Provide the (X, Y) coordinate of the cell's center where the given text is located.  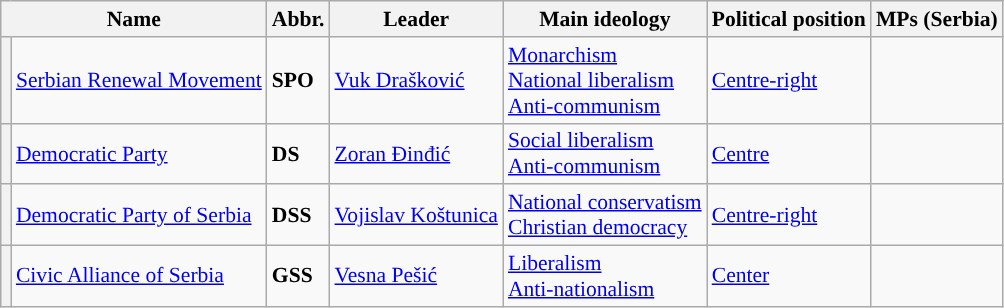
Political position (789, 19)
Zoran Đinđić (416, 154)
Vojislav Koštunica (416, 216)
Center (789, 276)
Social liberalismAnti-communism (605, 154)
DSS (298, 216)
DS (298, 154)
Name (134, 19)
Leader (416, 19)
Centre (789, 154)
MPs (Serbia) (937, 19)
Democratic Party of Serbia (139, 216)
Vuk Drašković (416, 80)
Main ideology (605, 19)
National conservatismChristian democracy (605, 216)
Civic Alliance of Serbia (139, 276)
Serbian Renewal Movement (139, 80)
SPO (298, 80)
Vesna Pešić (416, 276)
Democratic Party (139, 154)
GSS (298, 276)
MonarchismNational liberalismAnti-communism (605, 80)
LiberalismAnti-nationalism (605, 276)
Abbr. (298, 19)
